Return the (X, Y) coordinate for the center point of the cell that contains the specified text.  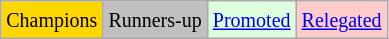
Champions (52, 20)
Relegated (342, 20)
Runners-up (155, 20)
Promoted (252, 20)
